Return the [X, Y] coordinate for the center point of the cell that contains the specified text.  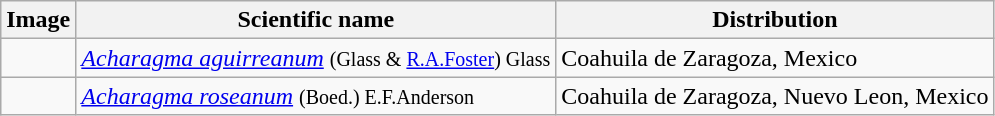
Acharagma aguirreanum (Glass & R.A.Foster) Glass [316, 58]
Coahuila de Zaragoza, Nuevo Leon, Mexico [775, 96]
Coahuila de Zaragoza, Mexico [775, 58]
Image [38, 20]
Acharagma roseanum (Boed.) E.F.Anderson [316, 96]
Distribution [775, 20]
Scientific name [316, 20]
